Scan for the cell matching the given text and deliver its [x, y] coordinate at center. 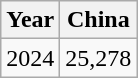
25,278 [98, 58]
2024 [30, 58]
Year [30, 20]
China [98, 20]
